Find where the given text appears and provide that cell's center as [X, Y] coordinate. 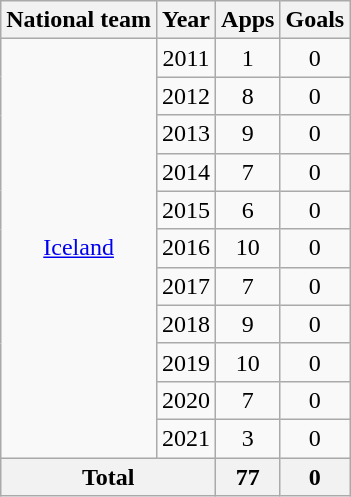
Total [108, 477]
2014 [186, 172]
Apps [248, 20]
77 [248, 477]
2013 [186, 134]
2020 [186, 400]
8 [248, 96]
Goals [315, 20]
2015 [186, 210]
Iceland [79, 248]
1 [248, 58]
2017 [186, 286]
2012 [186, 96]
2016 [186, 248]
2011 [186, 58]
National team [79, 20]
6 [248, 210]
2019 [186, 362]
2021 [186, 438]
3 [248, 438]
Year [186, 20]
2018 [186, 324]
